Provide the [x, y] coordinate of the cell's center where the given text is located.  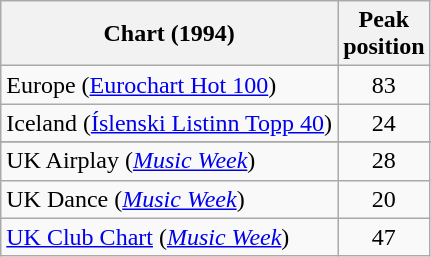
UK Dance (Music Week) [170, 199]
47 [384, 237]
24 [384, 123]
20 [384, 199]
83 [384, 85]
28 [384, 161]
Peakposition [384, 34]
Europe (Eurochart Hot 100) [170, 85]
UK Airplay (Music Week) [170, 161]
UK Club Chart (Music Week) [170, 237]
Chart (1994) [170, 34]
Iceland (Íslenski Listinn Topp 40) [170, 123]
